For the text-containing cell, return its midpoint in (X, Y) coordinate format. 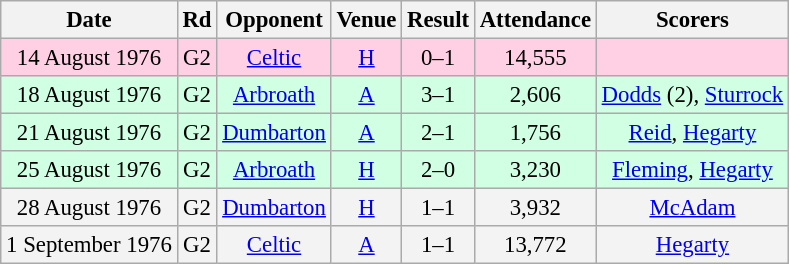
Venue (366, 20)
Reid, Hegarty (692, 133)
McAdam (692, 208)
Result (438, 20)
Scorers (692, 20)
Hegarty (692, 245)
3,230 (535, 170)
0–1 (438, 58)
2,606 (535, 95)
Rd (197, 20)
2–1 (438, 133)
28 August 1976 (89, 208)
1 September 1976 (89, 245)
21 August 1976 (89, 133)
18 August 1976 (89, 95)
1,756 (535, 133)
3,932 (535, 208)
Date (89, 20)
Fleming, Hegarty (692, 170)
Opponent (274, 20)
Dodds (2), Sturrock (692, 95)
2–0 (438, 170)
Attendance (535, 20)
14 August 1976 (89, 58)
25 August 1976 (89, 170)
14,555 (535, 58)
3–1 (438, 95)
13,772 (535, 245)
